Capture the cell that displays the provided text and extract its (x, y) central coordinate. 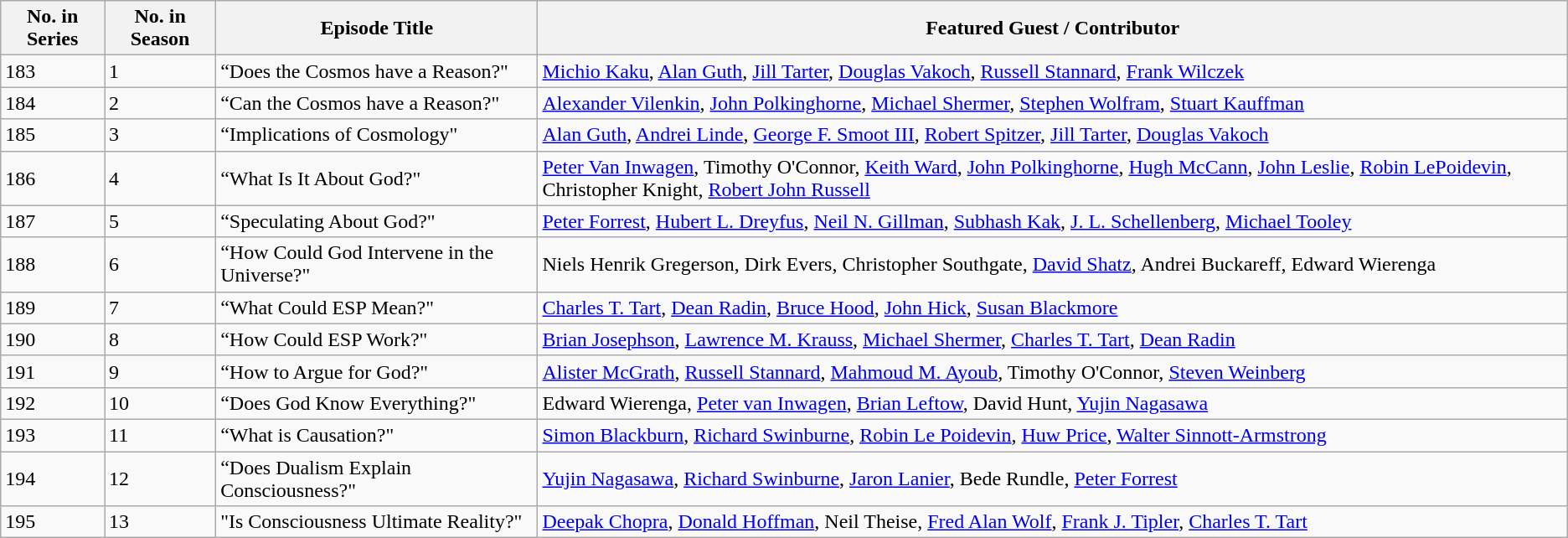
“What is Causation?" (377, 435)
Charles T. Tart, Dean Radin, Bruce Hood, John Hick, Susan Blackmore (1052, 308)
10 (159, 403)
“What Could ESP Mean?" (377, 308)
No. in Season (159, 28)
185 (53, 135)
Deepak Chopra, Donald Hoffman, Neil Theise, Fred Alan Wolf, Frank J. Tipler, Charles T. Tart (1052, 522)
Episode Title (377, 28)
183 (53, 71)
190 (53, 339)
"Is Consciousness Ultimate Reality?" (377, 522)
188 (53, 265)
No. in Series (53, 28)
6 (159, 265)
2 (159, 103)
186 (53, 178)
“Speculating About God?" (377, 221)
5 (159, 221)
1 (159, 71)
Alister McGrath, Russell Stannard, Mahmoud M. Ayoub, Timothy O'Connor, Steven Weinberg (1052, 371)
11 (159, 435)
193 (53, 435)
“Does God Know Everything?" (377, 403)
Brian Josephson, Lawrence M. Krauss, Michael Shermer, Charles T. Tart, Dean Radin (1052, 339)
Niels Henrik Gregerson, Dirk Evers, Christopher Southgate, David Shatz, Andrei Buckareff, Edward Wierenga (1052, 265)
192 (53, 403)
Alexander Vilenkin, John Polkinghorne, Michael Shermer, Stephen Wolfram, Stuart Kauffman (1052, 103)
195 (53, 522)
“Implications of Cosmology" (377, 135)
7 (159, 308)
“How to Argue for God?" (377, 371)
“What Is It About God?" (377, 178)
Yujin Nagasawa, Richard Swinburne, Jaron Lanier, Bede Rundle, Peter Forrest (1052, 478)
“Does the Cosmos have a Reason?" (377, 71)
“How Could ESP Work?" (377, 339)
8 (159, 339)
3 (159, 135)
Alan Guth, Andrei Linde, George F. Smoot III, Robert Spitzer, Jill Tarter, Douglas Vakoch (1052, 135)
189 (53, 308)
“Does Dualism Explain Consciousness?" (377, 478)
4 (159, 178)
191 (53, 371)
Featured Guest / Contributor (1052, 28)
187 (53, 221)
“How Could God Intervene in the Universe?" (377, 265)
“Can the Cosmos have a Reason?" (377, 103)
194 (53, 478)
184 (53, 103)
13 (159, 522)
Edward Wierenga, Peter van Inwagen, Brian Leftow, David Hunt, Yujin Nagasawa (1052, 403)
Simon Blackburn, Richard Swinburne, Robin Le Poidevin, Huw Price, Walter Sinnott-Armstrong (1052, 435)
9 (159, 371)
12 (159, 478)
Michio Kaku, Alan Guth, Jill Tarter, Douglas Vakoch, Russell Stannard, Frank Wilczek (1052, 71)
Peter Forrest, Hubert L. Dreyfus, Neil N. Gillman, Subhash Kak, J. L. Schellenberg, Michael Tooley (1052, 221)
